Search for the cell housing the specified text and yield its (X, Y) center coordinate. 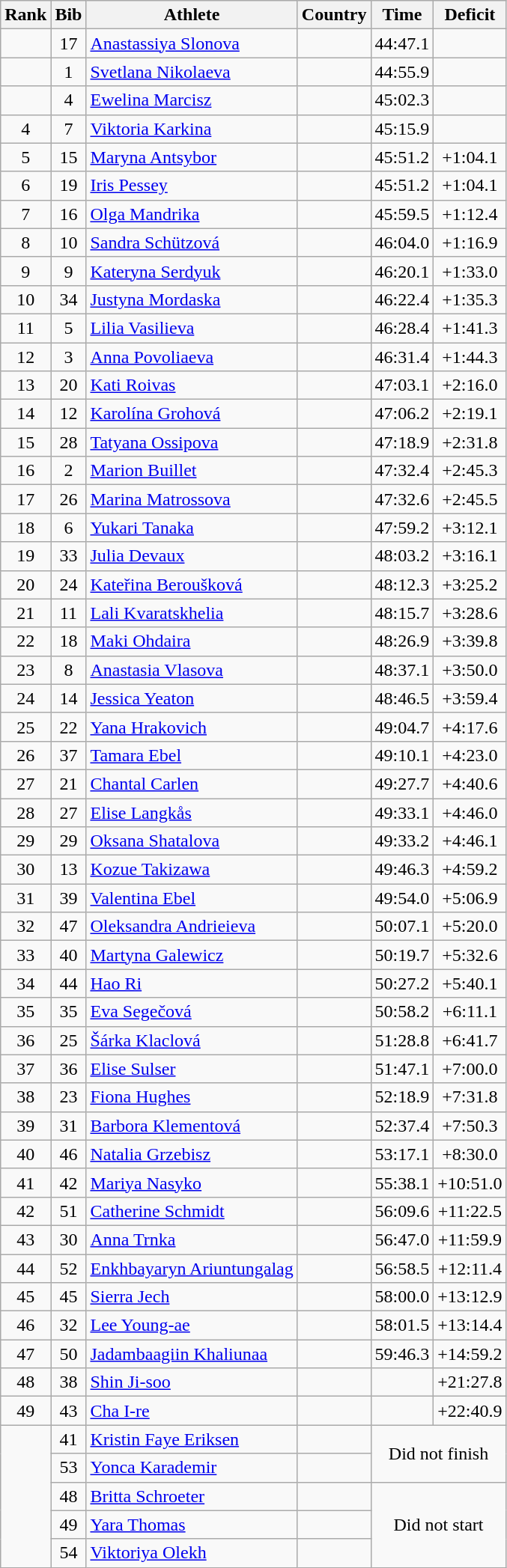
+22:40.9 (470, 1411)
+2:31.8 (470, 442)
Lee Young-ae (192, 1326)
Valentina Ebel (192, 898)
+11:22.5 (470, 1211)
47:32.4 (402, 471)
+2:16.0 (470, 385)
46:28.4 (402, 328)
Ewelina Marcisz (192, 100)
Anna Povoliaeva (192, 357)
49:10.1 (402, 755)
Sandra Schützová (192, 242)
Did not finish (439, 1453)
50:27.2 (402, 983)
+1:44.3 (470, 357)
+4:46.1 (470, 841)
+4:46.0 (470, 812)
+21:27.8 (470, 1382)
Kateřina Beroušková (192, 585)
2 (69, 471)
+3:16.1 (470, 556)
Eva Segečová (192, 1012)
Oksana Shatalova (192, 841)
58:00.0 (402, 1297)
58:01.5 (402, 1326)
50:19.7 (402, 955)
+14:59.2 (470, 1354)
45:02.3 (402, 100)
+1:33.0 (470, 271)
Elise Langkås (192, 812)
+1:41.3 (470, 328)
52 (69, 1269)
Sierra Jech (192, 1297)
48:15.7 (402, 613)
56:09.6 (402, 1211)
Did not start (439, 1525)
+11:59.9 (470, 1239)
49:54.0 (402, 898)
+1:35.3 (470, 299)
49:27.7 (402, 784)
52:37.4 (402, 1126)
Catherine Schmidt (192, 1211)
Bib (69, 15)
1 (69, 72)
50:58.2 (402, 1012)
Fiona Hughes (192, 1097)
Svetlana Nikolaeva (192, 72)
49:33.2 (402, 841)
45:15.9 (402, 129)
+8:30.0 (470, 1154)
47:32.6 (402, 499)
+3:59.4 (470, 698)
+3:50.0 (470, 670)
+7:00.0 (470, 1069)
+6:41.7 (470, 1040)
Enkhbayaryn Ariuntungalag (192, 1269)
47:18.9 (402, 442)
Time (402, 15)
+3:12.1 (470, 528)
48:03.2 (402, 556)
+4:59.2 (470, 870)
Olga Mandrika (192, 214)
Martyna Galewicz (192, 955)
+3:25.2 (470, 585)
+2:45.3 (470, 471)
Yana Hrakovich (192, 727)
44:47.1 (402, 43)
Marion Buillet (192, 471)
3 (69, 357)
49:04.7 (402, 727)
49:46.3 (402, 870)
51 (69, 1211)
+7:31.8 (470, 1097)
48:37.1 (402, 670)
+13:12.9 (470, 1297)
Jessica Yeaton (192, 698)
+1:12.4 (470, 214)
Yara Thomas (192, 1525)
50 (69, 1354)
Tatyana Ossipova (192, 442)
Deficit (470, 15)
+5:20.0 (470, 927)
+5:40.1 (470, 983)
45:59.5 (402, 214)
Kateryna Serdyuk (192, 271)
+12:11.4 (470, 1269)
Hao Ri (192, 983)
Lali Kvaratskhelia (192, 613)
Anastassiya Slonova (192, 43)
51:47.1 (402, 1069)
53:17.1 (402, 1154)
Julia Devaux (192, 556)
47:06.2 (402, 414)
55:38.1 (402, 1183)
Chantal Carlen (192, 784)
Anna Trnka (192, 1239)
Britta Schroeter (192, 1496)
Natalia Grzebisz (192, 1154)
51:28.8 (402, 1040)
+4:40.6 (470, 784)
Elise Sulser (192, 1069)
46:31.4 (402, 357)
Tamara Ebel (192, 755)
48:12.3 (402, 585)
56:47.0 (402, 1239)
Jadambaagiin Khaliunaa (192, 1354)
Kati Roivas (192, 385)
+4:23.0 (470, 755)
49:33.1 (402, 812)
+7:50.3 (470, 1126)
Rank (25, 15)
53 (69, 1468)
59:46.3 (402, 1354)
Country (334, 15)
46:22.4 (402, 299)
Maryna Antsybor (192, 157)
Cha I-re (192, 1411)
+3:39.8 (470, 641)
+3:28.6 (470, 613)
Karolína Grohová (192, 414)
Shin Ji-soo (192, 1382)
Barbora Klementová (192, 1126)
+5:32.6 (470, 955)
Iris Pessey (192, 186)
Marina Matrossova (192, 499)
47:59.2 (402, 528)
+13:14.4 (470, 1326)
Justyna Mordaska (192, 299)
Maki Ohdaira (192, 641)
Anastasia Vlasova (192, 670)
Yonca Karademir (192, 1468)
Viktoriya Olekh (192, 1553)
+4:17.6 (470, 727)
Kozue Takizawa (192, 870)
Yukari Tanaka (192, 528)
+10:51.0 (470, 1183)
+2:19.1 (470, 414)
Kristin Faye Eriksen (192, 1439)
48:46.5 (402, 698)
52:18.9 (402, 1097)
48:26.9 (402, 641)
Oleksandra Andrieieva (192, 927)
+6:11.1 (470, 1012)
47:03.1 (402, 385)
+2:45.5 (470, 499)
Lilia Vasilieva (192, 328)
Viktoria Karkina (192, 129)
46:20.1 (402, 271)
54 (69, 1553)
46:04.0 (402, 242)
Athlete (192, 15)
50:07.1 (402, 927)
Šárka Klaclová (192, 1040)
44:55.9 (402, 72)
56:58.5 (402, 1269)
+5:06.9 (470, 898)
Mariya Nasyko (192, 1183)
+1:16.9 (470, 242)
